Identify which cell holds the provided text, then report its (X, Y) central coordinate. 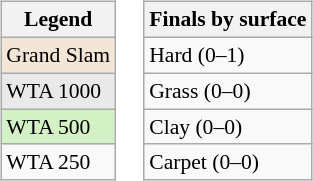
WTA 250 (58, 162)
Finals by surface (228, 20)
WTA 1000 (58, 91)
Carpet (0–0) (228, 162)
Legend (58, 20)
Grass (0–0) (228, 91)
Hard (0–1) (228, 55)
Grand Slam (58, 55)
Clay (0–0) (228, 127)
WTA 500 (58, 127)
